Pinpoint the cell where the given text exists, returning its [X, Y] midpoint coordinate. 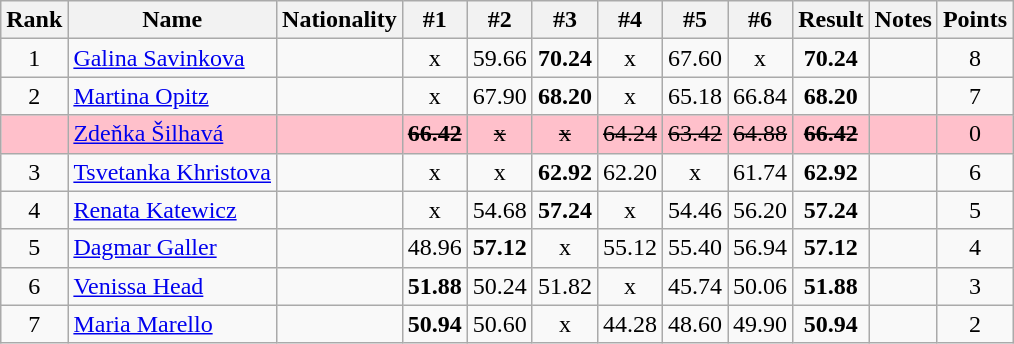
#6 [760, 20]
Notes [903, 20]
#3 [564, 20]
Tsvetanka Khristova [172, 172]
67.60 [696, 58]
#4 [630, 20]
Galina Savinkova [172, 58]
54.46 [696, 210]
Renata Katewicz [172, 210]
Nationality [340, 20]
64.24 [630, 134]
Dagmar Galler [172, 248]
56.94 [760, 248]
Name [172, 20]
64.88 [760, 134]
45.74 [696, 286]
55.40 [696, 248]
Venissa Head [172, 286]
50.24 [500, 286]
48.96 [434, 248]
66.84 [760, 96]
Result [831, 20]
0 [974, 134]
#2 [500, 20]
Maria Marello [172, 324]
50.60 [500, 324]
Zdeňka Šilhavá [172, 134]
1 [34, 58]
#5 [696, 20]
63.42 [696, 134]
67.90 [500, 96]
8 [974, 58]
44.28 [630, 324]
61.74 [760, 172]
49.90 [760, 324]
#1 [434, 20]
54.68 [500, 210]
55.12 [630, 248]
Martina Opitz [172, 96]
48.60 [696, 324]
56.20 [760, 210]
Rank [34, 20]
50.06 [760, 286]
Points [974, 20]
59.66 [500, 58]
65.18 [696, 96]
51.82 [564, 286]
62.20 [630, 172]
